Search for the cell housing the specified text and yield its [x, y] center coordinate. 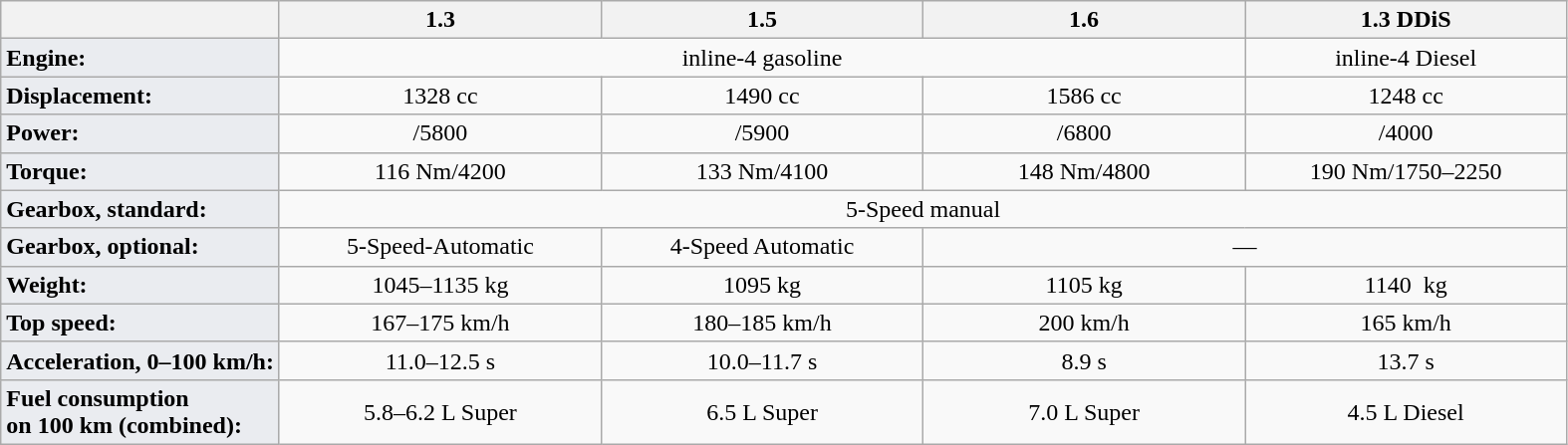
133 Nm/4100 [761, 171]
— [1245, 247]
5-Speed manual [922, 209]
1.5 [761, 20]
116 Nm/4200 [440, 171]
inline-4 gasoline [761, 58]
/5800 [440, 133]
1045–1135 kg [440, 285]
/6800 [1084, 133]
Displacement: [140, 96]
Acceleration, 0–100 km/h: [140, 360]
1490 cc [761, 96]
190 Nm/1750–2250 [1407, 171]
4-Speed Automatic [761, 247]
5.8–6.2 L Super [440, 412]
Top speed: [140, 323]
1.3 [440, 20]
5-Speed-Automatic [440, 247]
Fuel consumptionon 100 km (combined): [140, 412]
200 km/h [1084, 323]
/5900 [761, 133]
Engine: [140, 58]
1.6 [1084, 20]
10.0–11.7 s [761, 360]
13.7 s [1407, 360]
1248 cc [1407, 96]
1586 cc [1084, 96]
1095 kg [761, 285]
inline-4 Diesel [1407, 58]
Power: [140, 133]
/4000 [1407, 133]
11.0–12.5 s [440, 360]
6.5 L Super [761, 412]
1328 cc [440, 96]
180–185 km/h [761, 323]
1140 kg [1407, 285]
7.0 L Super [1084, 412]
148 Nm/4800 [1084, 171]
4.5 L Diesel [1407, 412]
1105 kg [1084, 285]
167–175 km/h [440, 323]
8.9 s [1084, 360]
165 km/h [1407, 323]
Gearbox, optional: [140, 247]
Gearbox, standard: [140, 209]
1.3 DDiS [1407, 20]
Weight: [140, 285]
Torque: [140, 171]
